Determine the (x, y) coordinate at the center of the cell enclosing the given text.  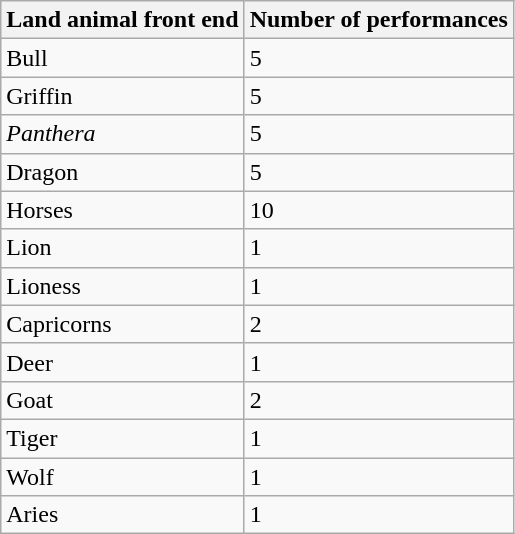
Wolf (122, 477)
Land animal front end (122, 20)
Number of performances (378, 20)
Lioness (122, 286)
Horses (122, 210)
10 (378, 210)
Griffin (122, 96)
Tiger (122, 438)
Bull (122, 58)
Deer (122, 362)
Panthera (122, 134)
Dragon (122, 172)
Capricorns (122, 324)
Goat (122, 400)
Lion (122, 248)
Aries (122, 515)
